Return [x, y] of the center of cell containing provided text 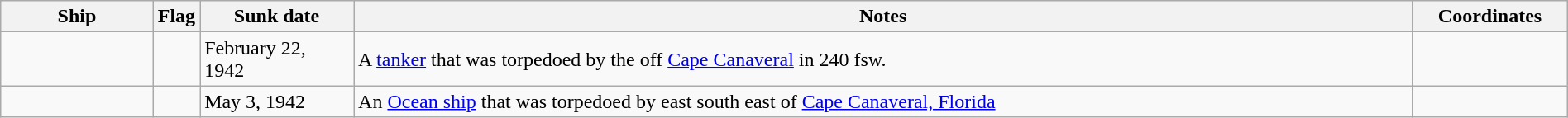
Notes [883, 17]
Sunk date [277, 17]
February 22, 1942 [277, 59]
A tanker that was torpedoed by the off Cape Canaveral in 240 fsw. [883, 59]
Ship [77, 17]
An Ocean ship that was torpedoed by east south east of Cape Canaveral, Florida [883, 101]
May 3, 1942 [277, 101]
Flag [176, 17]
Coordinates [1490, 17]
